Pinpoint the cell where the given text exists, returning its [x, y] midpoint coordinate. 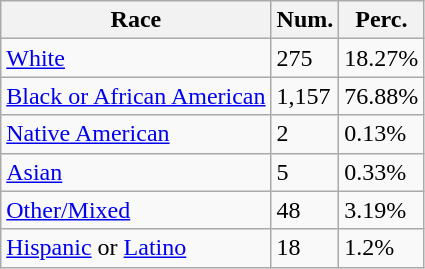
Other/Mixed [136, 210]
Native American [136, 134]
0.13% [382, 134]
1.2% [382, 248]
48 [305, 210]
Perc. [382, 20]
Num. [305, 20]
275 [305, 58]
5 [305, 172]
0.33% [382, 172]
Black or African American [136, 96]
76.88% [382, 96]
Asian [136, 172]
2 [305, 134]
White [136, 58]
18 [305, 248]
Hispanic or Latino [136, 248]
18.27% [382, 58]
Race [136, 20]
1,157 [305, 96]
3.19% [382, 210]
